Determine the [x, y] coordinate at the center of the cell enclosing the given text.  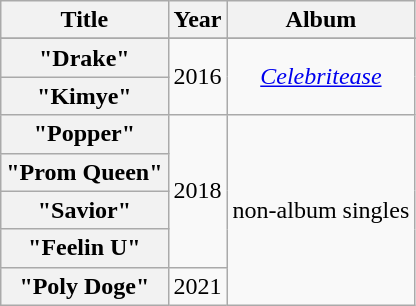
2021 [198, 286]
Album [321, 20]
"Drake" [84, 58]
"Prom Queen" [84, 172]
"Savior" [84, 210]
2016 [198, 77]
"Popper" [84, 134]
Title [84, 20]
"Feelin U" [84, 248]
Celebritease [321, 77]
"Poly Doge" [84, 286]
"Kimye" [84, 96]
Year [198, 20]
2018 [198, 191]
non-album singles [321, 210]
